Pinpoint the cell where the given text exists, returning its [X, Y] midpoint coordinate. 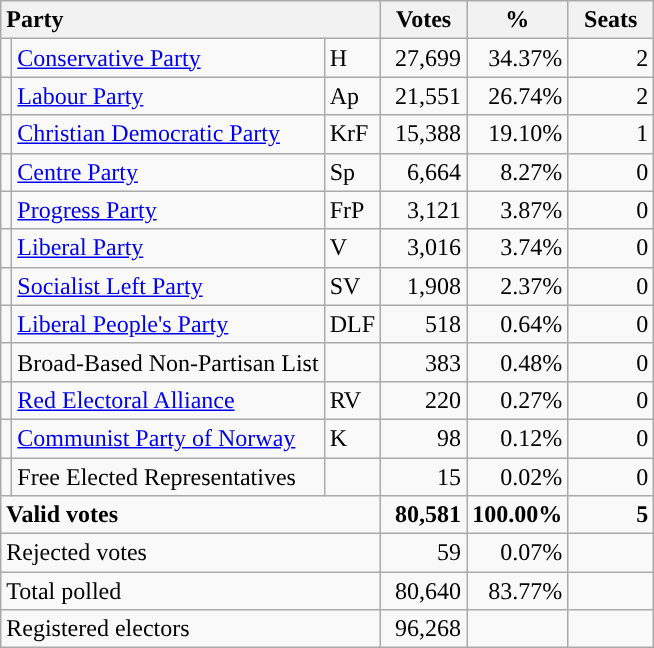
59 [424, 553]
15,388 [424, 134]
KrF [352, 134]
3.87% [518, 210]
83.77% [518, 591]
96,268 [424, 629]
K [352, 438]
Communist Party of Norway [168, 438]
0.12% [518, 438]
383 [424, 362]
100.00% [518, 515]
Rejected votes [191, 553]
8.27% [518, 172]
80,640 [424, 591]
0.27% [518, 400]
0.48% [518, 362]
Socialist Left Party [168, 286]
26.74% [518, 96]
518 [424, 324]
V [352, 248]
0.02% [518, 477]
98 [424, 438]
2.37% [518, 286]
Liberal People's Party [168, 324]
34.37% [518, 58]
Sp [352, 172]
Conservative Party [168, 58]
Free Elected Representatives [168, 477]
Liberal Party [168, 248]
27,699 [424, 58]
SV [352, 286]
Party [191, 20]
Labour Party [168, 96]
DLF [352, 324]
FrP [352, 210]
6,664 [424, 172]
5 [611, 515]
19.10% [518, 134]
Christian Democratic Party [168, 134]
1 [611, 134]
15 [424, 477]
Total polled [191, 591]
80,581 [424, 515]
% [518, 20]
Progress Party [168, 210]
RV [352, 400]
220 [424, 400]
Ap [352, 96]
3,121 [424, 210]
Red Electoral Alliance [168, 400]
Valid votes [191, 515]
Registered electors [191, 629]
1,908 [424, 286]
0.07% [518, 553]
H [352, 58]
3.74% [518, 248]
21,551 [424, 96]
Seats [611, 20]
Centre Party [168, 172]
Broad-Based Non-Partisan List [168, 362]
Votes [424, 20]
3,016 [424, 248]
0.64% [518, 324]
